Determine the (x, y) coordinate at the center of the cell enclosing the given text.  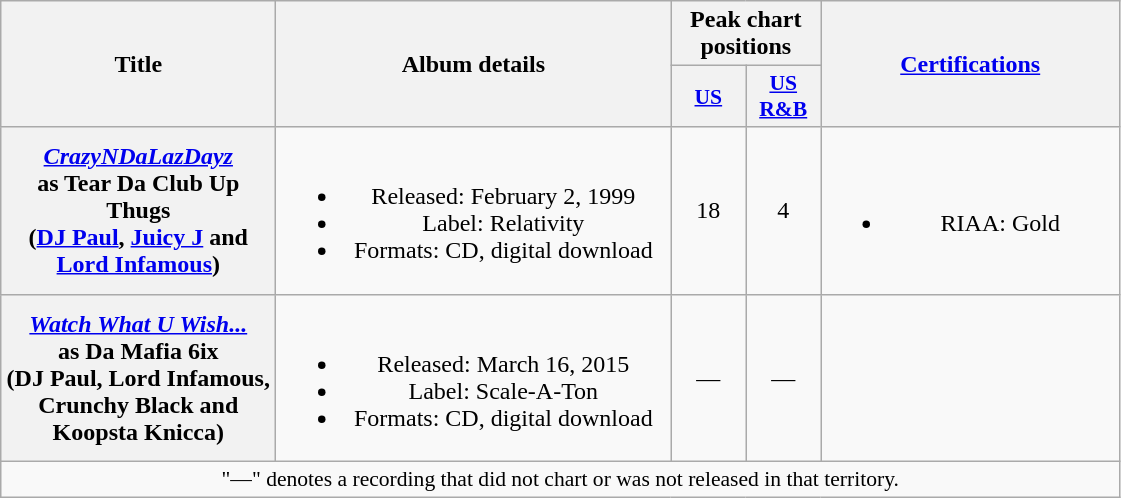
Album details (474, 64)
USR&B (784, 96)
CrazyNDaLazDayz as Tear Da Club Up Thugs(DJ Paul, Juicy J and Lord Infamous) (138, 210)
Released: March 16, 2015Label: Scale-A-TonFormats: CD, digital download (474, 378)
Released: February 2, 1999Label: RelativityFormats: CD, digital download (474, 210)
"—" denotes a recording that did not chart or was not released in that territory. (560, 479)
US (708, 96)
RIAA: Gold (970, 210)
4 (784, 210)
Watch What U Wish... as Da Mafia 6ix(DJ Paul, Lord Infamous, Crunchy Black and Koopsta Knicca) (138, 378)
Title (138, 64)
18 (708, 210)
Peak chart positions (746, 34)
Certifications (970, 64)
